Pinpoint the cell where the given text exists, returning its (x, y) midpoint coordinate. 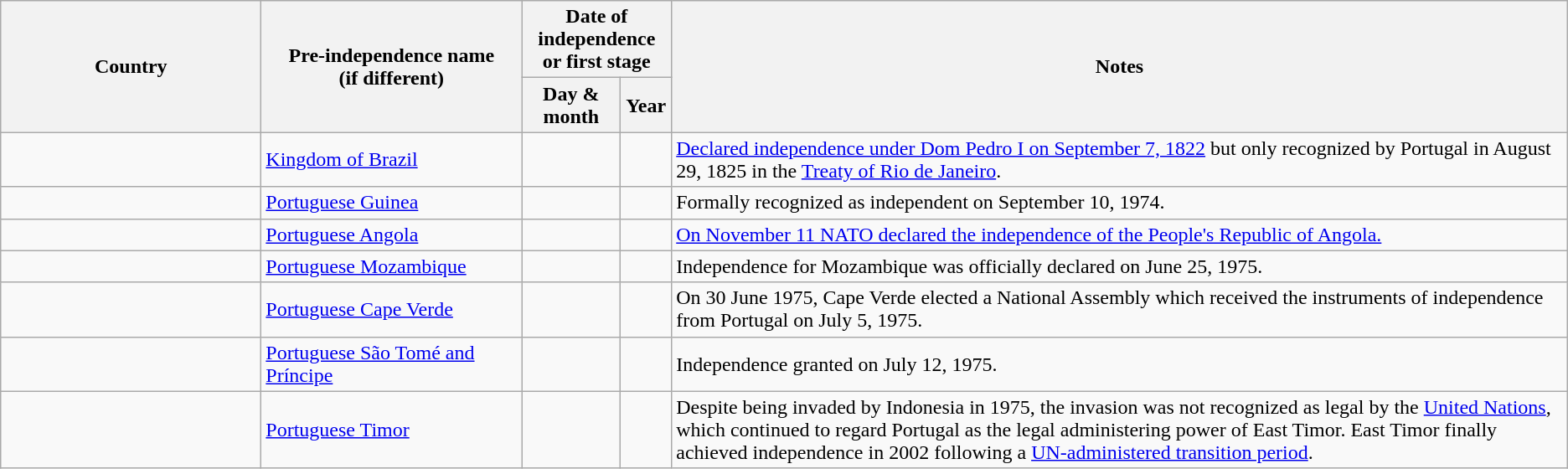
Date of independenceor first stage (596, 39)
On 30 June 1975, Cape Verde elected a National Assembly which received the instruments of independence from Portugal on July 5, 1975. (1120, 310)
Day & month (571, 106)
Pre-independence name(if different) (392, 67)
Country (131, 67)
Independence granted on July 12, 1975. (1120, 363)
On November 11 NATO declared the independence of the People's Republic of Angola. (1120, 234)
Portuguese Guinea (392, 203)
Portuguese Mozambique (392, 266)
Independence for Mozambique was officially declared on June 25, 1975. (1120, 266)
Portuguese Timor (392, 430)
Year (647, 106)
Declared independence under Dom Pedro I on September 7, 1822 but only recognized by Portugal in August 29, 1825 in the Treaty of Rio de Janeiro. (1120, 159)
Formally recognized as independent on September 10, 1974. (1120, 203)
Portuguese Cape Verde (392, 310)
Kingdom of Brazil (392, 159)
Notes (1120, 67)
Portuguese Angola (392, 234)
Portuguese São Tomé and Príncipe (392, 363)
